Capture the cell that displays the provided text and extract its [X, Y] central coordinate. 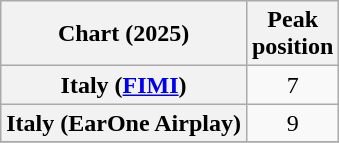
Chart (2025) [124, 34]
Peakposition [292, 34]
9 [292, 123]
Italy (FIMI) [124, 85]
Italy (EarOne Airplay) [124, 123]
7 [292, 85]
